Output the [X, Y] coordinate of the center of the cell containing the given text.  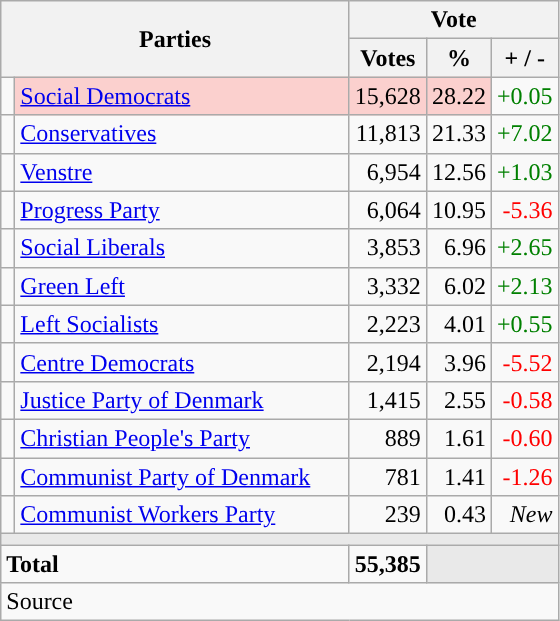
Justice Party of Denmark [182, 400]
12.56 [458, 172]
1.61 [458, 438]
21.33 [458, 134]
55,385 [388, 564]
4.01 [458, 324]
-5.52 [524, 362]
2.55 [458, 400]
2,194 [388, 362]
Social Democrats [182, 96]
+0.55 [524, 324]
11,813 [388, 134]
889 [388, 438]
Green Left [182, 286]
Total [176, 564]
New [524, 515]
Venstre [182, 172]
781 [388, 477]
Communist Party of Denmark [182, 477]
2,223 [388, 324]
15,628 [388, 96]
-5.36 [524, 210]
Vote [454, 20]
+7.02 [524, 134]
28.22 [458, 96]
+2.13 [524, 286]
Communist Workers Party [182, 515]
Source [280, 602]
3.96 [458, 362]
Centre Democrats [182, 362]
239 [388, 515]
% [458, 58]
-1.26 [524, 477]
Social Liberals [182, 248]
+1.03 [524, 172]
6.96 [458, 248]
0.43 [458, 515]
-0.58 [524, 400]
Progress Party [182, 210]
Parties [176, 39]
-0.60 [524, 438]
10.95 [458, 210]
+ / - [524, 58]
6,954 [388, 172]
6.02 [458, 286]
+2.65 [524, 248]
+0.05 [524, 96]
Left Socialists [182, 324]
3,332 [388, 286]
1.41 [458, 477]
1,415 [388, 400]
3,853 [388, 248]
6,064 [388, 210]
Christian People's Party [182, 438]
Conservatives [182, 134]
Votes [388, 58]
